From the cell containing the given text, extract its center point as [x, y] coordinate. 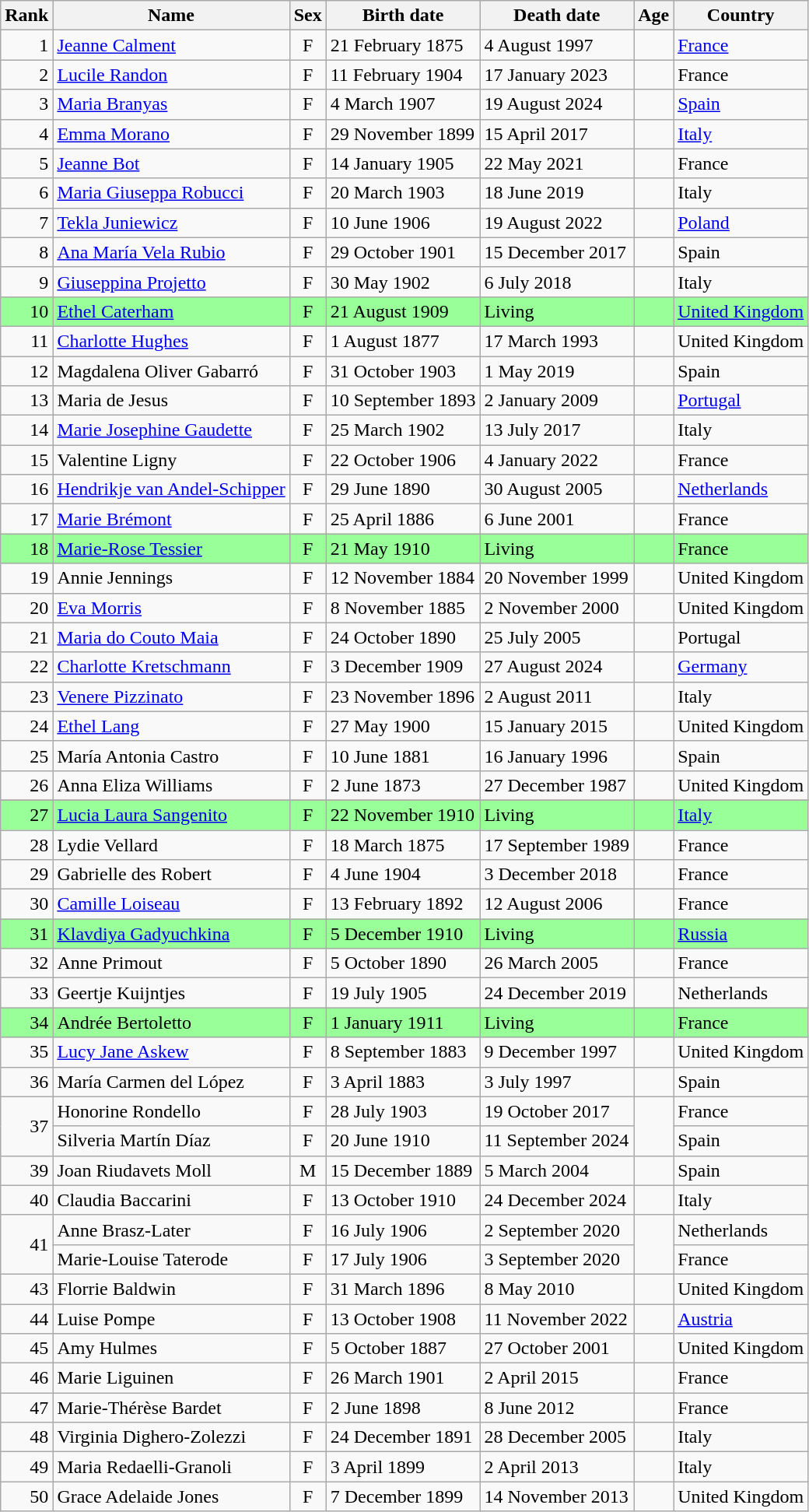
Ana María Vela Rubio [171, 252]
Charlotte Kretschmann [171, 667]
Austria [741, 1319]
23 November 1896 [403, 696]
Ethel Lang [171, 726]
Luise Pompe [171, 1319]
19 August 2024 [557, 104]
3 December 2018 [557, 875]
5 October 1890 [403, 963]
Lucia Laura Sangenito [171, 815]
8 November 1885 [403, 608]
26 [26, 785]
25 March 1902 [403, 430]
11 [26, 341]
28 [26, 844]
44 [26, 1319]
37 [26, 1126]
26 March 1901 [403, 1378]
39 [26, 1170]
12 [26, 371]
Birth date [403, 16]
Geertje Kuijntjes [171, 993]
27 August 2024 [557, 667]
28 December 2005 [557, 1437]
Lucy Jane Askew [171, 1052]
3 December 1909 [403, 667]
Lydie Vellard [171, 844]
Germany [741, 667]
21 August 1909 [403, 311]
2 April 2015 [557, 1378]
11 September 2024 [557, 1141]
14 January 1905 [403, 163]
1 May 2019 [557, 371]
25 April 1886 [403, 519]
29 [26, 875]
Age [653, 16]
16 [26, 489]
Gabrielle des Robert [171, 875]
5 December 1910 [403, 934]
Emma Morano [171, 134]
Maria Branyas [171, 104]
Claudia Baccarini [171, 1200]
9 [26, 282]
33 [26, 993]
Tekla Juniewicz [171, 223]
29 October 1901 [403, 252]
Marie Josephine Gaudette [171, 430]
Silveria Martín Díaz [171, 1141]
2 [26, 75]
27 [26, 815]
5 [26, 163]
2 April 2013 [557, 1467]
Camille Loiseau [171, 904]
Lucile Randon [171, 75]
20 November 1999 [557, 578]
17 July 1906 [403, 1259]
7 December 1899 [403, 1496]
31 March 1896 [403, 1289]
14 November 2013 [557, 1496]
Joan Riudavets Moll [171, 1170]
16 January 1996 [557, 756]
1 August 1877 [403, 341]
24 December 1891 [403, 1437]
Charlotte Hughes [171, 341]
Amy Hulmes [171, 1349]
2 September 2020 [557, 1230]
5 October 1887 [403, 1349]
24 December 2019 [557, 993]
6 [26, 193]
10 September 1893 [403, 401]
19 August 2022 [557, 223]
48 [26, 1437]
Honorine Rondello [171, 1111]
Magdalena Oliver Gabarró [171, 371]
Marie-Rose Tessier [171, 549]
24 December 2024 [557, 1200]
Marie Brémont [171, 519]
Marie-Louise Taterode [171, 1259]
Maria de Jesus [171, 401]
Valentine Ligny [171, 460]
8 June 2012 [557, 1408]
41 [26, 1244]
10 June 1881 [403, 756]
Anne Primout [171, 963]
27 December 1987 [557, 785]
4 June 1904 [403, 875]
31 October 1903 [403, 371]
30 May 1902 [403, 282]
13 October 1910 [403, 1200]
2 January 2009 [557, 401]
9 December 1997 [557, 1052]
49 [26, 1467]
22 November 1910 [403, 815]
34 [26, 1023]
15 December 1889 [403, 1170]
15 January 2015 [557, 726]
8 September 1883 [403, 1052]
26 March 2005 [557, 963]
22 October 1906 [403, 460]
4 March 1907 [403, 104]
Name [171, 16]
6 June 2001 [557, 519]
Jeanne Bot [171, 163]
17 [26, 519]
Andrée Bertoletto [171, 1023]
María Carmen del López [171, 1082]
3 September 2020 [557, 1259]
17 March 1993 [557, 341]
21 [26, 637]
13 February 1892 [403, 904]
2 June 1873 [403, 785]
4 [26, 134]
Grace Adelaide Jones [171, 1496]
10 June 1906 [403, 223]
20 [26, 608]
Maria Redaelli-Granoli [171, 1467]
Ethel Caterham [171, 311]
Marie-Thérèse Bardet [171, 1408]
25 July 2005 [557, 637]
3 July 1997 [557, 1082]
2 August 2011 [557, 696]
Maria Giuseppa Robucci [171, 193]
23 [26, 696]
21 February 1875 [403, 45]
12 August 2006 [557, 904]
47 [26, 1408]
24 [26, 726]
15 April 2017 [557, 134]
30 [26, 904]
15 December 2017 [557, 252]
19 July 1905 [403, 993]
46 [26, 1378]
Eva Morris [171, 608]
29 June 1890 [403, 489]
8 [26, 252]
25 [26, 756]
7 [26, 223]
28 July 1903 [403, 1111]
Virginia Dighero-Zolezzi [171, 1437]
Sex [308, 16]
45 [26, 1349]
3 April 1883 [403, 1082]
8 May 2010 [557, 1289]
11 February 1904 [403, 75]
5 March 2004 [557, 1170]
19 October 2017 [557, 1111]
11 November 2022 [557, 1319]
Florrie Baldwin [171, 1289]
24 October 1890 [403, 637]
43 [26, 1289]
13 July 2017 [557, 430]
27 October 2001 [557, 1349]
40 [26, 1200]
36 [26, 1082]
14 [26, 430]
13 October 1908 [403, 1319]
María Antonia Castro [171, 756]
31 [26, 934]
17 September 1989 [557, 844]
Maria do Couto Maia [171, 637]
50 [26, 1496]
Anne Brasz-Later [171, 1230]
22 [26, 667]
20 June 1910 [403, 1141]
1 [26, 45]
6 July 2018 [557, 282]
M [308, 1170]
Hendrikje van Andel-Schipper [171, 489]
12 November 1884 [403, 578]
30 August 2005 [557, 489]
32 [26, 963]
10 [26, 311]
17 January 2023 [557, 75]
Marie Liguinen [171, 1378]
18 March 1875 [403, 844]
35 [26, 1052]
29 November 1899 [403, 134]
3 [26, 104]
3 April 1899 [403, 1467]
20 March 1903 [403, 193]
15 [26, 460]
4 August 1997 [557, 45]
4 January 2022 [557, 460]
16 July 1906 [403, 1230]
Giuseppina Projetto [171, 282]
Death date [557, 16]
Anna Eliza Williams [171, 785]
19 [26, 578]
Rank [26, 16]
27 May 1900 [403, 726]
22 May 2021 [557, 163]
2 June 1898 [403, 1408]
1 January 1911 [403, 1023]
2 November 2000 [557, 608]
13 [26, 401]
Jeanne Calment [171, 45]
Klavdiya Gadyuchkina [171, 934]
Venere Pizzinato [171, 696]
18 [26, 549]
18 June 2019 [557, 193]
Russia [741, 934]
Poland [741, 223]
Annie Jennings [171, 578]
21 May 1910 [403, 549]
Country [741, 16]
